Return [X, Y] of the center of cell containing provided text 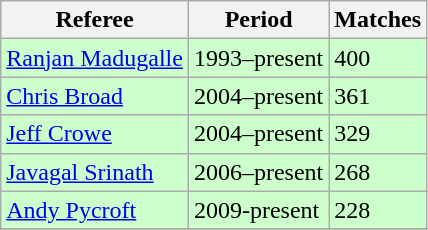
Matches [378, 20]
329 [378, 134]
1993–present [258, 58]
400 [378, 58]
Ranjan Madugalle [95, 58]
Chris Broad [95, 96]
Period [258, 20]
2009-present [258, 210]
Referee [95, 20]
2006–present [258, 172]
268 [378, 172]
Andy Pycroft [95, 210]
Jeff Crowe [95, 134]
361 [378, 96]
228 [378, 210]
Javagal Srinath [95, 172]
